Output the [x, y] coordinate of the center of the cell containing the given text.  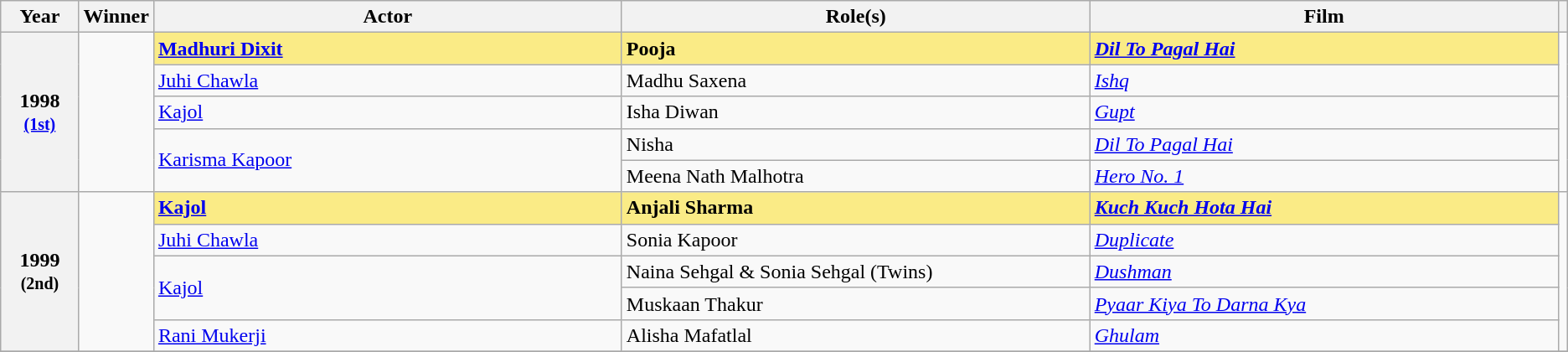
Madhu Saxena [856, 80]
1999 (2nd) [40, 272]
Hero No. 1 [1323, 176]
Sonia Kapoor [856, 240]
Karisma Kapoor [387, 160]
Role(s) [856, 17]
Pooja [856, 49]
Dushman [1323, 272]
Muskaan Thakur [856, 303]
1998 (1st) [40, 112]
Naina Sehgal & Sonia Sehgal (Twins) [856, 272]
Film [1323, 17]
Nisha [856, 144]
Gupt [1323, 112]
Winner [116, 17]
Isha Diwan [856, 112]
Rani Mukerji [387, 335]
Meena Nath Malhotra [856, 176]
Kuch Kuch Hota Hai [1323, 208]
Actor [387, 17]
Madhuri Dixit [387, 49]
Year [40, 17]
Alisha Mafatlal [856, 335]
Ghulam [1323, 335]
Duplicate [1323, 240]
Ishq [1323, 80]
Pyaar Kiya To Darna Kya [1323, 303]
Anjali Sharma [856, 208]
